Identify which cell holds the provided text, then report its [x, y] central coordinate. 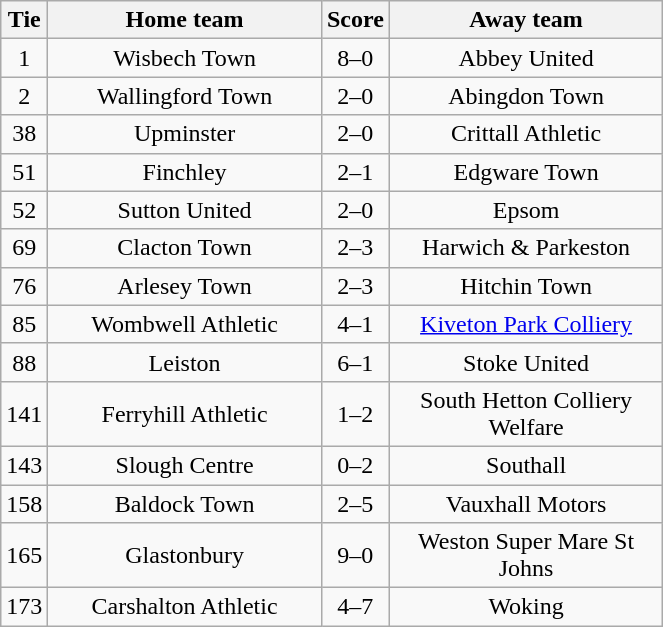
Epsom [526, 210]
88 [24, 362]
South Hetton Colliery Welfare [526, 414]
8–0 [355, 58]
52 [24, 210]
Weston Super Mare St Johns [526, 556]
0–2 [355, 465]
51 [24, 172]
Home team [185, 20]
Wombwell Athletic [185, 324]
Score [355, 20]
Leiston [185, 362]
Abbey United [526, 58]
Sutton United [185, 210]
Finchley [185, 172]
1 [24, 58]
Harwich & Parkeston [526, 248]
2–5 [355, 503]
2 [24, 96]
Away team [526, 20]
Carshalton Athletic [185, 607]
9–0 [355, 556]
Clacton Town [185, 248]
Stoke United [526, 362]
69 [24, 248]
Abingdon Town [526, 96]
Upminster [185, 134]
76 [24, 286]
Hitchin Town [526, 286]
Glastonbury [185, 556]
Edgware Town [526, 172]
85 [24, 324]
Wisbech Town [185, 58]
1–2 [355, 414]
2–1 [355, 172]
4–7 [355, 607]
158 [24, 503]
165 [24, 556]
Vauxhall Motors [526, 503]
6–1 [355, 362]
Woking [526, 607]
173 [24, 607]
38 [24, 134]
Baldock Town [185, 503]
143 [24, 465]
Tie [24, 20]
Arlesey Town [185, 286]
4–1 [355, 324]
Ferryhill Athletic [185, 414]
Southall [526, 465]
Kiveton Park Colliery [526, 324]
Slough Centre [185, 465]
Wallingford Town [185, 96]
141 [24, 414]
Crittall Athletic [526, 134]
